Extract the [X, Y] coordinate from the center of the cell holding the provided text.  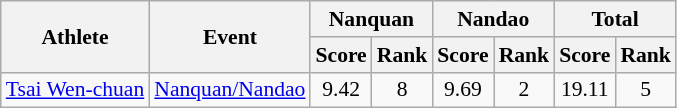
Tsai Wen-chuan [76, 90]
2 [524, 90]
9.42 [340, 90]
5 [646, 90]
19.11 [584, 90]
Nanquan [371, 19]
Nandao [493, 19]
Total [615, 19]
Event [230, 36]
Nanquan/Nandao [230, 90]
Athlete [76, 36]
8 [402, 90]
9.69 [462, 90]
